Extract the [x, y] coordinate from the center of the cell holding the provided text.  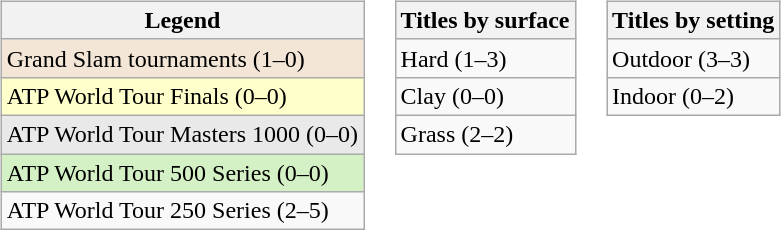
Titles by surface [485, 20]
Indoor (0–2) [694, 96]
ATP World Tour 250 Series (2–5) [182, 211]
ATP World Tour Masters 1000 (0–0) [182, 134]
Titles by setting [694, 20]
Outdoor (3–3) [694, 58]
ATP World Tour 500 Series (0–0) [182, 173]
Legend [182, 20]
Grand Slam tournaments (1–0) [182, 58]
Clay (0–0) [485, 96]
Grass (2–2) [485, 134]
ATP World Tour Finals (0–0) [182, 96]
Hard (1–3) [485, 58]
